Find where the given text appears and provide that cell's center as [x, y] coordinate. 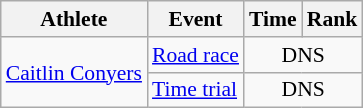
Caitlin Conyers [74, 72]
Time trial [196, 90]
Time [273, 19]
Rank [332, 19]
Athlete [74, 19]
Event [196, 19]
Road race [196, 55]
